Capture the cell that displays the provided text and extract its [x, y] central coordinate. 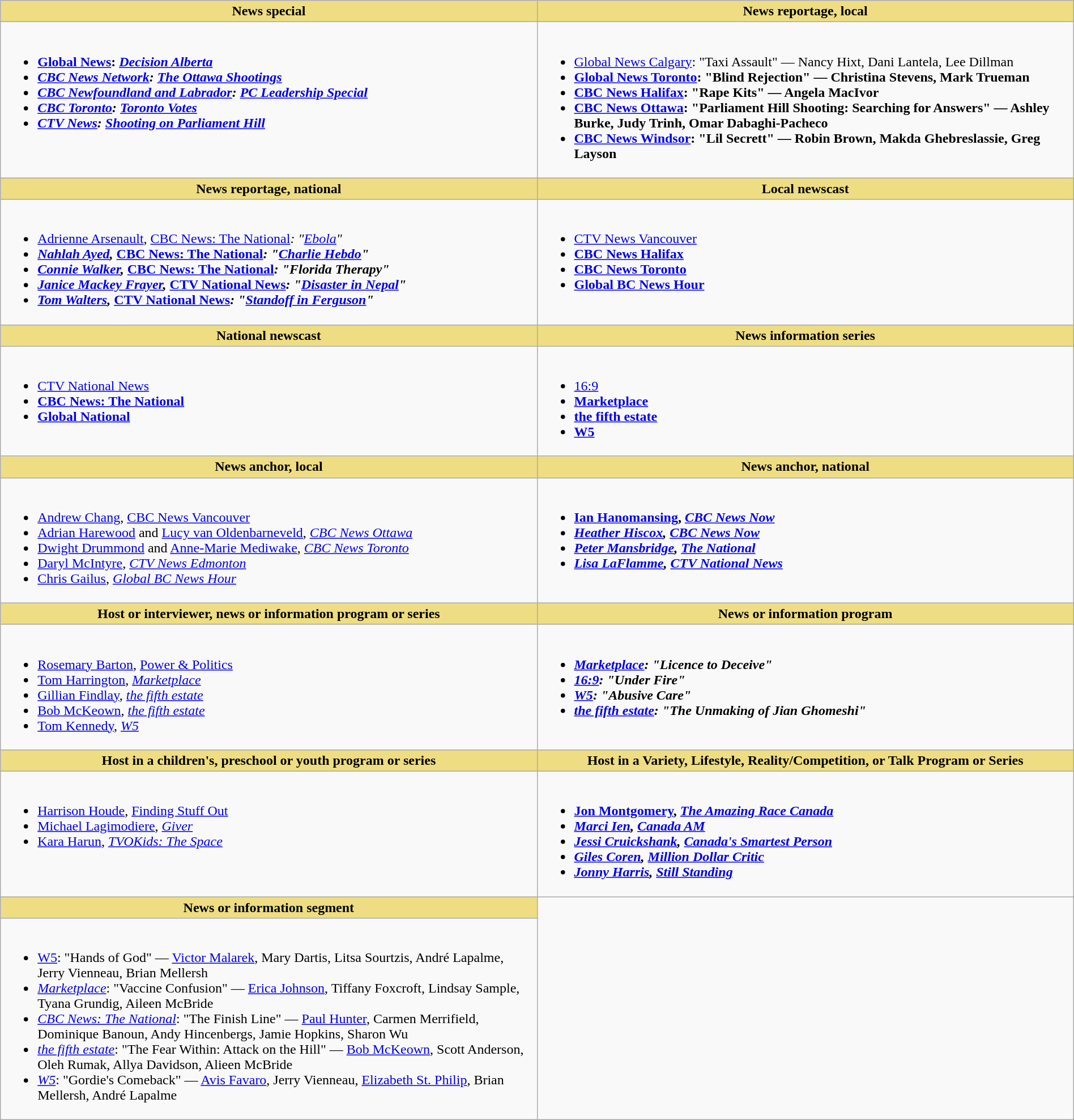
Host in a Variety, Lifestyle, Reality/Competition, or Talk Program or Series [805, 760]
News reportage, national [268, 189]
Host in a children's, preschool or youth program or series [268, 760]
News or information program [805, 614]
Local newscast [805, 189]
Host or interviewer, news or information program or series [268, 614]
News reportage, local [805, 11]
Marketplace: "Licence to Deceive"16:9: "Under Fire"W5: "Abusive Care"the fifth estate: "The Unmaking of Jian Ghomeshi" [805, 687]
CTV News VancouverCBC News HalifaxCBC News TorontoGlobal BC News Hour [805, 262]
National newscast [268, 335]
News anchor, national [805, 467]
News information series [805, 335]
News special [268, 11]
Rosemary Barton, Power & PoliticsTom Harrington, MarketplaceGillian Findlay, the fifth estateBob McKeown, the fifth estateTom Kennedy, W5 [268, 687]
News or information segment [268, 907]
Ian Hanomansing, CBC News NowHeather Hiscox, CBC News NowPeter Mansbridge, The NationalLisa LaFlamme, CTV National News [805, 540]
Harrison Houde, Finding Stuff OutMichael Lagimodiere, GiverKara Harun, TVOKids: The Space [268, 834]
16:9Marketplacethe fifth estateW5 [805, 401]
CTV National NewsCBC News: The NationalGlobal National [268, 401]
News anchor, local [268, 467]
